Determine the (X, Y) coordinate at the center of the cell enclosing the given text.  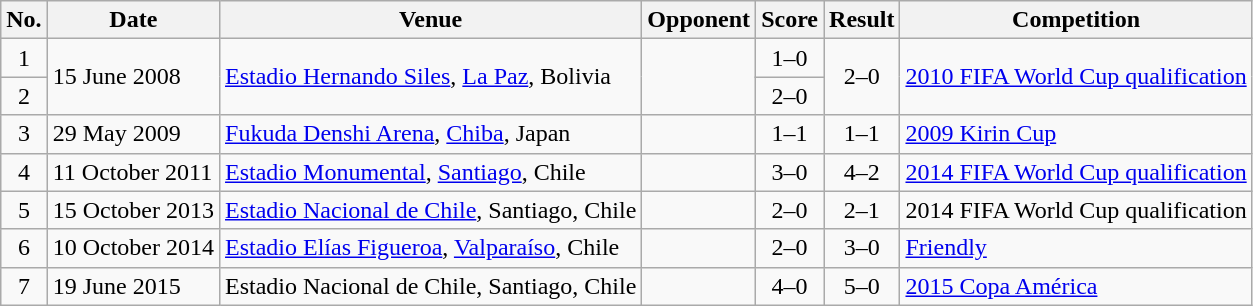
4–2 (862, 172)
1 (24, 58)
2009 Kirin Cup (1076, 134)
2015 Copa América (1076, 286)
Venue (431, 20)
Estadio Hernando Siles, La Paz, Bolivia (431, 77)
Score (790, 20)
Estadio Elías Figueroa, Valparaíso, Chile (431, 248)
15 June 2008 (133, 77)
3 (24, 134)
5 (24, 210)
7 (24, 286)
Competition (1076, 20)
2 (24, 96)
4 (24, 172)
19 June 2015 (133, 286)
5–0 (862, 286)
2–1 (862, 210)
Result (862, 20)
Opponent (699, 20)
1–0 (790, 58)
15 October 2013 (133, 210)
10 October 2014 (133, 248)
4–0 (790, 286)
6 (24, 248)
Friendly (1076, 248)
No. (24, 20)
11 October 2011 (133, 172)
29 May 2009 (133, 134)
Estadio Monumental, Santiago, Chile (431, 172)
Fukuda Denshi Arena, Chiba, Japan (431, 134)
2010 FIFA World Cup qualification (1076, 77)
Date (133, 20)
